For the text-containing cell, return its midpoint in (X, Y) coordinate format. 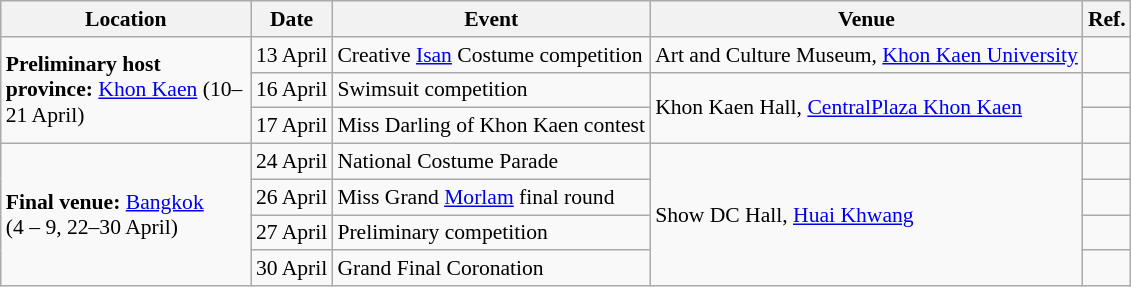
Preliminary competition (491, 233)
26 April (292, 197)
Grand Final Coronation (491, 269)
Event (491, 19)
13 April (292, 55)
Final venue: Bangkok(4 – 9, 22–30 April) (126, 215)
Preliminary host province: Khon Kaen (10–21 April) (126, 90)
16 April (292, 90)
27 April (292, 233)
Art and Culture Museum, Khon Kaen University (866, 55)
Date (292, 19)
Venue (866, 19)
Miss Darling of Khon Kaen contest (491, 126)
30 April (292, 269)
Ref. (1107, 19)
Show DC Hall, Huai Khwang (866, 215)
Swimsuit competition (491, 90)
24 April (292, 162)
Khon Kaen Hall, CentralPlaza Khon Kaen (866, 108)
Location (126, 19)
Creative Isan Costume competition (491, 55)
17 April (292, 126)
National Costume Parade (491, 162)
Miss Grand Morlam final round (491, 197)
